Capture the cell that displays the provided text and extract its [X, Y] central coordinate. 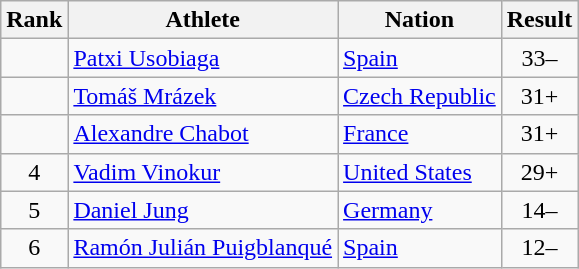
12– [539, 248]
Tomáš Mrázek [203, 96]
33– [539, 58]
France [420, 134]
4 [34, 172]
Nation [420, 20]
14– [539, 210]
Ramón Julián Puigblanqué [203, 248]
5 [34, 210]
Patxi Usobiaga [203, 58]
29+ [539, 172]
Vadim Vinokur [203, 172]
Result [539, 20]
United States [420, 172]
Germany [420, 210]
Alexandre Chabot [203, 134]
Czech Republic [420, 96]
Daniel Jung [203, 210]
Rank [34, 20]
6 [34, 248]
Athlete [203, 20]
